Locate the cell with the specified text and output its [x, y] center coordinate. 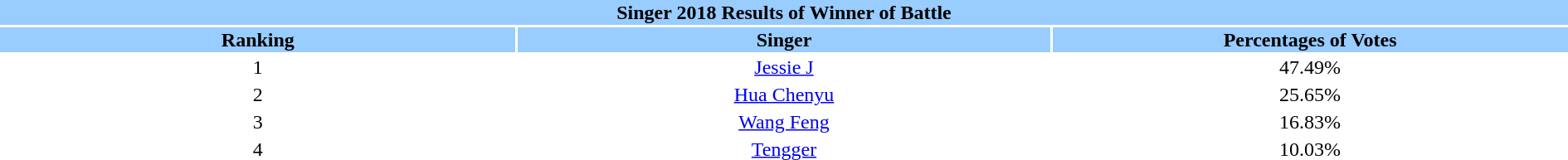
16.83% [1310, 122]
Hua Chenyu [785, 95]
1 [258, 67]
2 [258, 95]
3 [258, 122]
Ranking [258, 40]
Singer 2018 Results of Winner of Battle [784, 12]
Percentages of Votes [1310, 40]
25.65% [1310, 95]
Jessie J [785, 67]
Singer [785, 40]
Wang Feng [785, 122]
47.49% [1310, 67]
